Determine the (X, Y) coordinate at the center of the cell enclosing the given text.  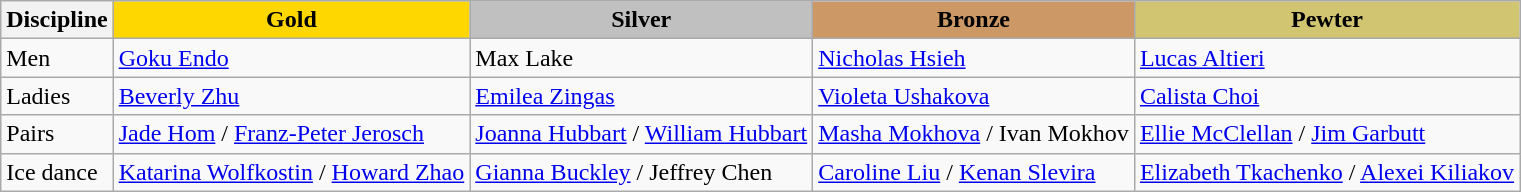
Ice dance (57, 172)
Katarina Wolfkostin / Howard Zhao (292, 172)
Masha Mokhova / Ivan Mokhov (974, 134)
Men (57, 58)
Gianna Buckley / Jeffrey Chen (642, 172)
Gold (292, 20)
Ellie McClellan / Jim Garbutt (1326, 134)
Lucas Altieri (1326, 58)
Caroline Liu / Kenan Slevira (974, 172)
Discipline (57, 20)
Jade Hom / Franz-Peter Jerosch (292, 134)
Violeta Ushakova (974, 96)
Emilea Zingas (642, 96)
Elizabeth Tkachenko / Alexei Kiliakov (1326, 172)
Beverly Zhu (292, 96)
Ladies (57, 96)
Pewter (1326, 20)
Nicholas Hsieh (974, 58)
Silver (642, 20)
Pairs (57, 134)
Bronze (974, 20)
Calista Choi (1326, 96)
Goku Endo (292, 58)
Max Lake (642, 58)
Joanna Hubbart / William Hubbart (642, 134)
